Return (x, y) of the center of cell containing provided text 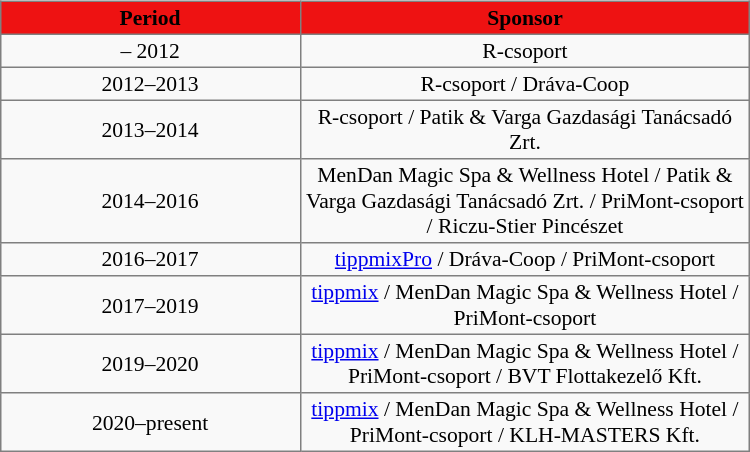
R-csoport (525, 50)
2014–2016 (150, 201)
2012–2013 (150, 84)
2016–2017 (150, 260)
MenDan Magic Spa & Wellness Hotel / Patik & Varga Gazdasági Tanácsadó Zrt. / PriMont-csoport / Riczu-Stier Pincészet (525, 201)
R-csoport / Dráva-Coop (525, 84)
2020–present (150, 422)
tippmix / MenDan Magic Spa & Wellness Hotel / PriMont-csoport / KLH-MASTERS Kft. (525, 422)
Sponsor (525, 18)
2017–2019 (150, 305)
tippmix / MenDan Magic Spa & Wellness Hotel / PriMont-csoport / BVT Flottakezelő Kft. (525, 363)
R-csoport / Patik & Varga Gazdasági Tanácsadó Zrt. (525, 129)
tippmixPro / Dráva-Coop / PriMont-csoport (525, 260)
2013–2014 (150, 129)
Period (150, 18)
tippmix / MenDan Magic Spa & Wellness Hotel / PriMont-csoport (525, 305)
2019–2020 (150, 363)
– 2012 (150, 50)
